Pinpoint the cell where the given text exists, returning its (X, Y) midpoint coordinate. 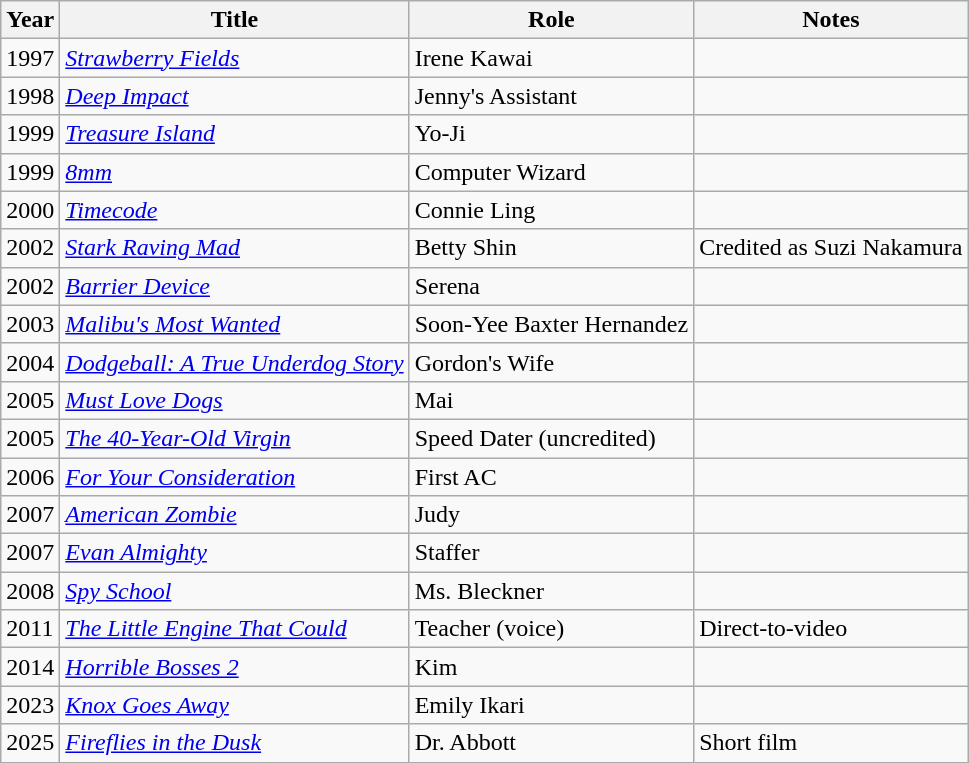
Barrier Device (234, 286)
Jenny's Assistant (552, 96)
8mm (234, 172)
Connie Ling (552, 210)
Horrible Bosses 2 (234, 667)
Short film (831, 743)
Knox Goes Away (234, 705)
Direct-to-video (831, 629)
Emily Ikari (552, 705)
Judy (552, 515)
Strawberry Fields (234, 58)
Betty Shin (552, 248)
Kim (552, 667)
Timecode (234, 210)
For Your Consideration (234, 477)
1998 (30, 96)
Deep Impact (234, 96)
Mai (552, 400)
2006 (30, 477)
Credited as Suzi Nakamura (831, 248)
2000 (30, 210)
2008 (30, 591)
Spy School (234, 591)
American Zombie (234, 515)
2011 (30, 629)
Staffer (552, 553)
Must Love Dogs (234, 400)
Soon-Yee Baxter Hernandez (552, 324)
Dodgeball: A True Underdog Story (234, 362)
Evan Almighty (234, 553)
2014 (30, 667)
Fireflies in the Dusk (234, 743)
Stark Raving Mad (234, 248)
Serena (552, 286)
2025 (30, 743)
Gordon's Wife (552, 362)
2023 (30, 705)
Notes (831, 20)
Irene Kawai (552, 58)
Ms. Bleckner (552, 591)
The Little Engine That Could (234, 629)
Role (552, 20)
Yo-Ji (552, 134)
Computer Wizard (552, 172)
2003 (30, 324)
Speed Dater (uncredited) (552, 438)
Year (30, 20)
2004 (30, 362)
Treasure Island (234, 134)
The 40-Year-Old Virgin (234, 438)
First AC (552, 477)
1997 (30, 58)
Title (234, 20)
Dr. Abbott (552, 743)
Malibu's Most Wanted (234, 324)
Teacher (voice) (552, 629)
